Return the (x, y) coordinate for the center point of the cell that contains the specified text.  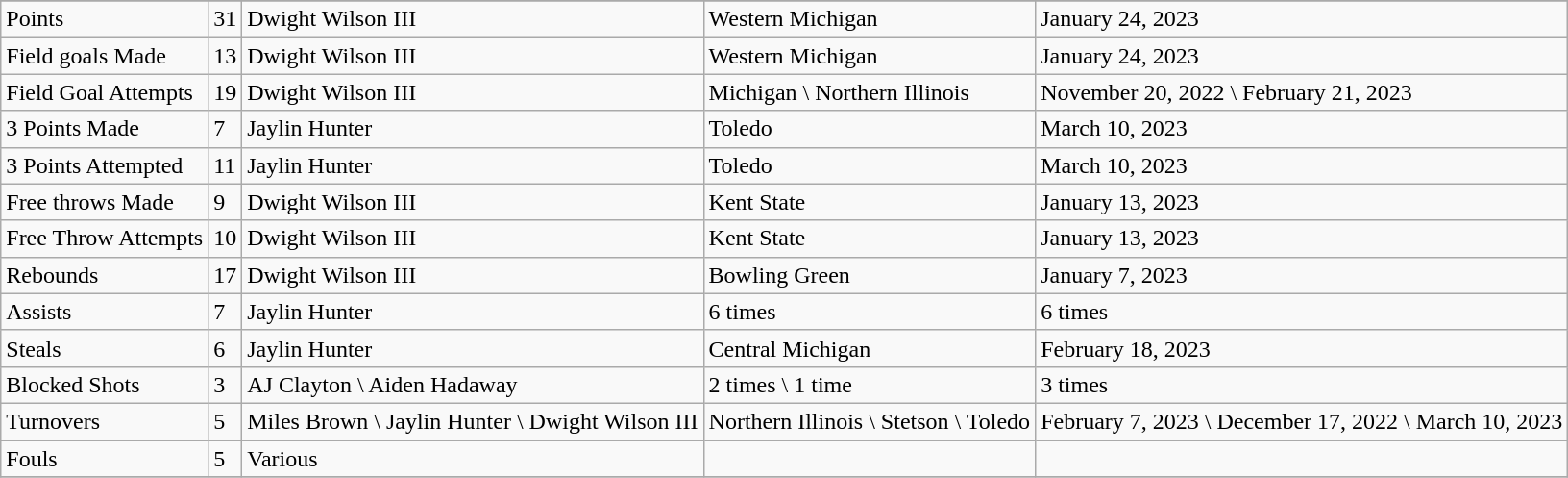
Steals (105, 348)
3 Points Attempted (105, 165)
AJ Clayton \ Aiden Hadaway (473, 385)
17 (225, 275)
6 (225, 348)
Free throws Made (105, 202)
3 (225, 385)
Northern Illinois \ Stetson \ Toledo (870, 421)
Various (473, 459)
11 (225, 165)
2 times \ 1 time (870, 385)
10 (225, 239)
Points (105, 19)
Field goals Made (105, 56)
November 20, 2022 \ February 21, 2023 (1302, 92)
3 Points Made (105, 129)
Assists (105, 312)
Central Michigan (870, 348)
Free Throw Attempts (105, 239)
Bowling Green (870, 275)
January 7, 2023 (1302, 275)
Michigan \ Northern Illinois (870, 92)
Turnovers (105, 421)
9 (225, 202)
Miles Brown \ Jaylin Hunter \ Dwight Wilson III (473, 421)
February 7, 2023 \ December 17, 2022 \ March 10, 2023 (1302, 421)
Blocked Shots (105, 385)
31 (225, 19)
19 (225, 92)
3 times (1302, 385)
Fouls (105, 459)
Rebounds (105, 275)
Field Goal Attempts (105, 92)
February 18, 2023 (1302, 348)
13 (225, 56)
